Scan for the cell matching the given text and deliver its (x, y) coordinate at center. 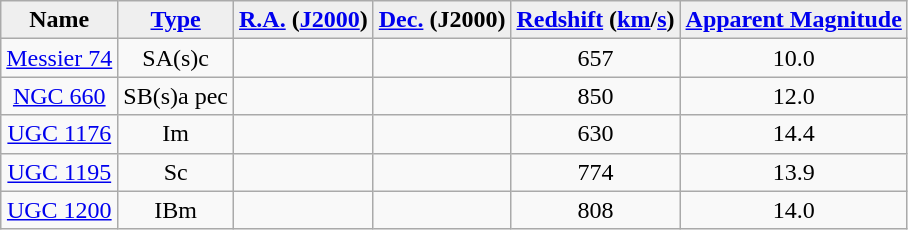
R.A. (J2000) (304, 20)
14.4 (794, 134)
IBm (176, 210)
14.0 (794, 210)
Apparent Magnitude (794, 20)
Sc (176, 172)
Messier 74 (60, 58)
Type (176, 20)
10.0 (794, 58)
13.9 (794, 172)
NGC 660 (60, 96)
SA(s)c (176, 58)
630 (596, 134)
657 (596, 58)
808 (596, 210)
Dec. (J2000) (442, 20)
SB(s)a pec (176, 96)
Im (176, 134)
UGC 1195 (60, 172)
850 (596, 96)
Name (60, 20)
Redshift (km/s) (596, 20)
UGC 1200 (60, 210)
774 (596, 172)
UGC 1176 (60, 134)
12.0 (794, 96)
